For the text-containing cell, return its midpoint in [x, y] coordinate format. 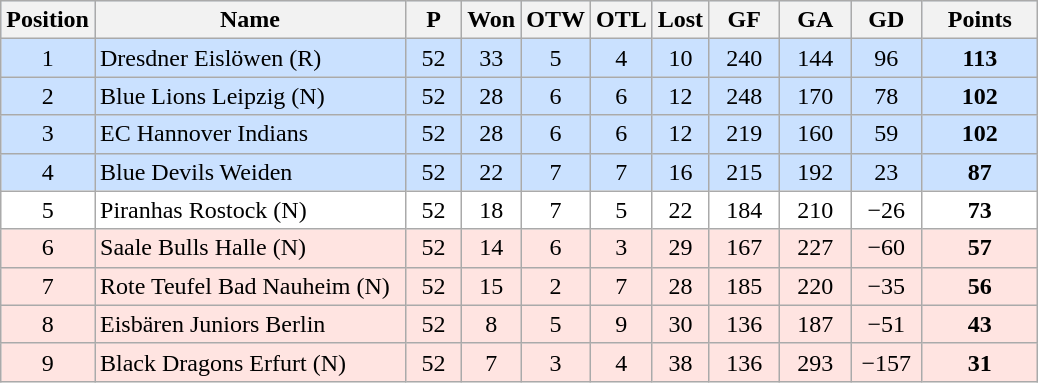
96 [886, 58]
Position [48, 20]
87 [980, 172]
GA [816, 20]
Blue Lions Leipzig (N) [250, 96]
248 [744, 96]
10 [680, 58]
144 [816, 58]
220 [816, 286]
187 [816, 324]
1 [48, 58]
Lost [680, 20]
240 [744, 58]
43 [980, 324]
−60 [886, 248]
Blue Devils Weiden [250, 172]
16 [680, 172]
GF [744, 20]
OTW [556, 20]
P [434, 20]
33 [492, 58]
167 [744, 248]
23 [886, 172]
113 [980, 58]
EC Hannover Indians [250, 134]
30 [680, 324]
215 [744, 172]
227 [816, 248]
Black Dragons Erfurt (N) [250, 362]
14 [492, 248]
59 [886, 134]
Points [980, 20]
210 [816, 210]
−26 [886, 210]
18 [492, 210]
OTL [621, 20]
Saale Bulls Halle (N) [250, 248]
73 [980, 210]
31 [980, 362]
Dresdner Eislöwen (R) [250, 58]
Piranhas Rostock (N) [250, 210]
219 [744, 134]
−157 [886, 362]
−35 [886, 286]
−51 [886, 324]
170 [816, 96]
57 [980, 248]
185 [744, 286]
184 [744, 210]
Name [250, 20]
56 [980, 286]
29 [680, 248]
Won [492, 20]
192 [816, 172]
160 [816, 134]
Eisbären Juniors Berlin [250, 324]
Rote Teufel Bad Nauheim (N) [250, 286]
78 [886, 96]
293 [816, 362]
15 [492, 286]
GD [886, 20]
38 [680, 362]
